From the cell containing the given text, extract its center point as [x, y] coordinate. 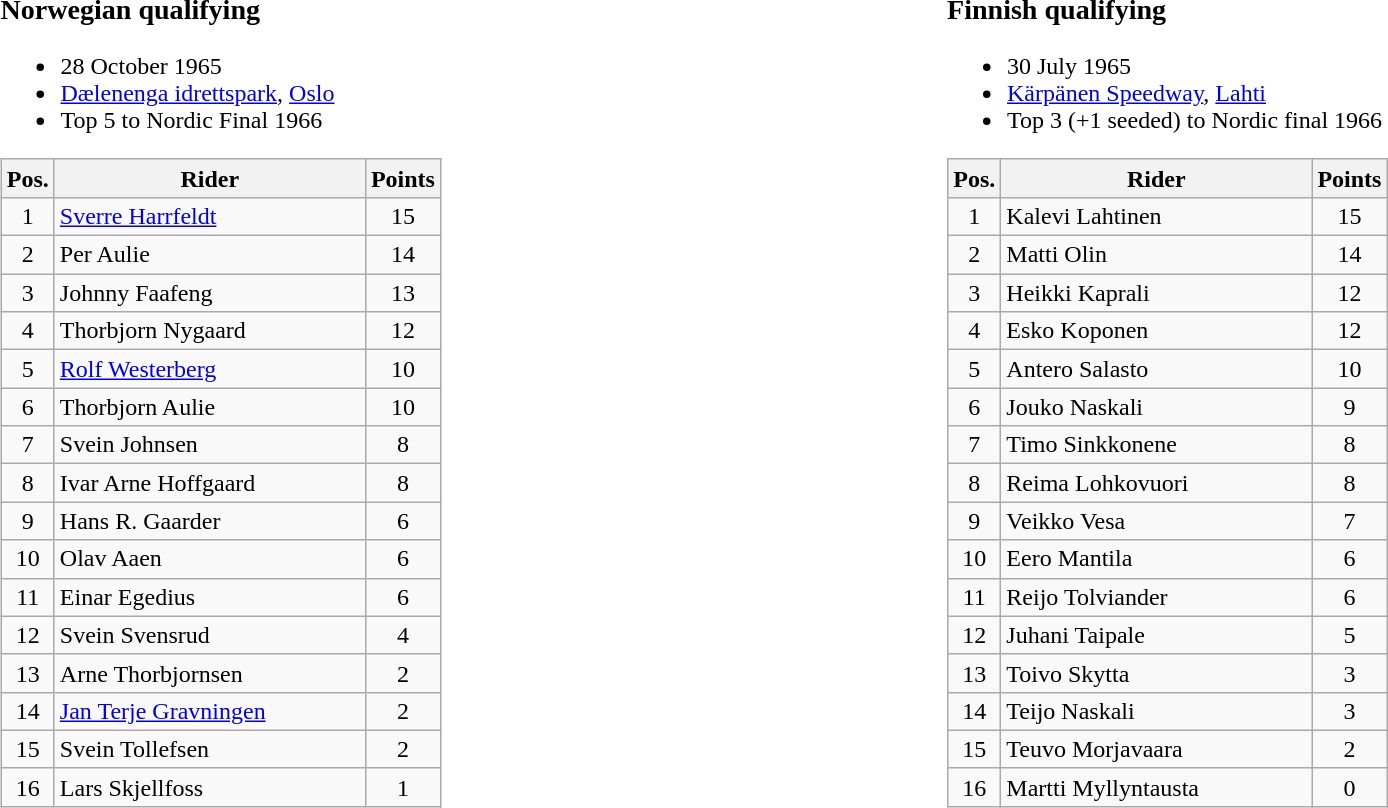
Teijo Naskali [1156, 711]
Per Aulie [210, 255]
Heikki Kaprali [1156, 293]
Jouko Naskali [1156, 407]
Thorbjorn Nygaard [210, 331]
Esko Koponen [1156, 331]
Timo Sinkkonene [1156, 445]
Jan Terje Gravningen [210, 711]
Kalevi Lahtinen [1156, 216]
Ivar Arne Hoffgaard [210, 483]
Reijo Tolviander [1156, 597]
Arne Thorbjornsen [210, 673]
Reima Lohkovuori [1156, 483]
Svein Johnsen [210, 445]
Johnny Faafeng [210, 293]
Einar Egedius [210, 597]
Juhani Taipale [1156, 635]
Teuvo Morjavaara [1156, 749]
Thorbjorn Aulie [210, 407]
Svein Tollefsen [210, 749]
Eero Mantila [1156, 559]
0 [1350, 787]
Hans R. Gaarder [210, 521]
Olav Aaen [210, 559]
Matti Olin [1156, 255]
Martti Myllyntausta [1156, 787]
Sverre Harrfeldt [210, 216]
Antero Salasto [1156, 369]
Svein Svensrud [210, 635]
Lars Skjellfoss [210, 787]
Rolf Westerberg [210, 369]
Veikko Vesa [1156, 521]
Toivo Skytta [1156, 673]
